Return [x, y] of the center of cell containing provided text 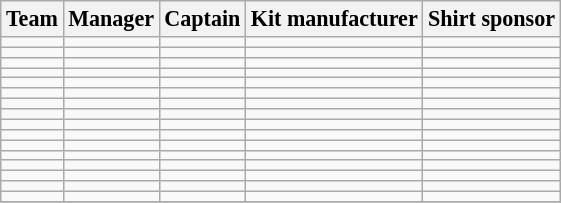
Shirt sponsor [492, 18]
Team [32, 18]
Manager [111, 18]
Captain [202, 18]
Kit manufacturer [334, 18]
